Extract the [x, y] coordinate from the center of the cell holding the provided text.  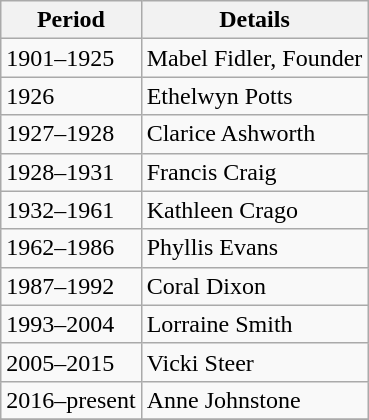
1901–1925 [71, 58]
Coral Dixon [254, 286]
1993–2004 [71, 324]
Anne Johnstone [254, 400]
1927–1928 [71, 134]
1932–1961 [71, 210]
Mabel Fidler, Founder [254, 58]
1962–1986 [71, 248]
Phyllis Evans [254, 248]
1987–1992 [71, 286]
Vicki Steer [254, 362]
Kathleen Crago [254, 210]
Details [254, 20]
Ethelwyn Potts [254, 96]
1928–1931 [71, 172]
1926 [71, 96]
Clarice Ashworth [254, 134]
2005–2015 [71, 362]
Lorraine Smith [254, 324]
Francis Craig [254, 172]
Period [71, 20]
2016–present [71, 400]
